Locate the cell with the specified text and output its (x, y) center coordinate. 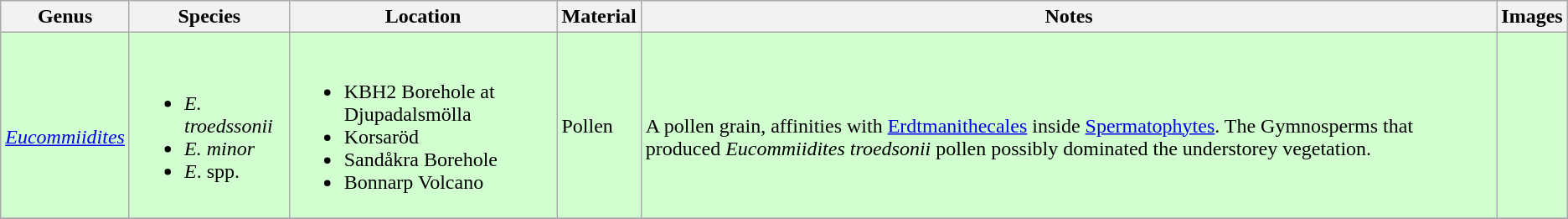
Species (209, 17)
Images (1532, 17)
Eucommiidites (65, 126)
Material (599, 17)
Location (423, 17)
E. troedssoniiE. minorE. spp. (209, 126)
Genus (65, 17)
KBH2 Borehole at DjupadalsmöllaKorsarödSandåkra BoreholeBonnarp Volcano (423, 126)
Notes (1069, 17)
Pollen (599, 126)
